For the text-containing cell, return its midpoint in (x, y) coordinate format. 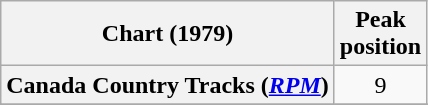
Chart (1979) (168, 34)
9 (380, 85)
Peakposition (380, 34)
Canada Country Tracks (RPM) (168, 85)
